Search for the cell housing the specified text and yield its [X, Y] center coordinate. 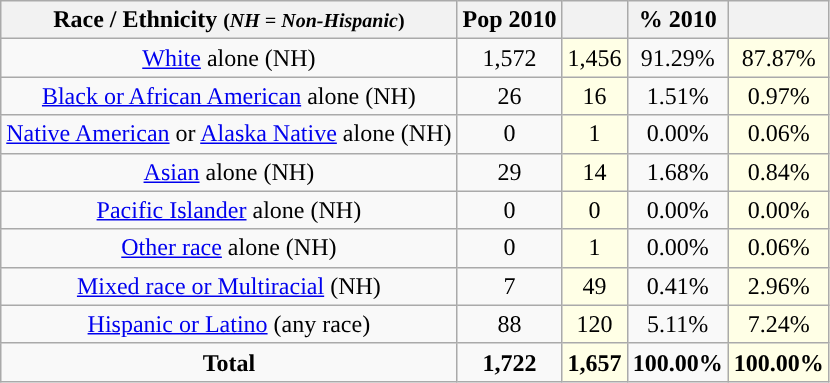
Other race alone (NH) [229, 248]
% 2010 [678, 20]
7.24% [778, 324]
0.41% [678, 286]
29 [510, 172]
87.87% [778, 58]
1,722 [510, 362]
7 [510, 286]
Asian alone (NH) [229, 172]
1,572 [510, 58]
49 [594, 286]
91.29% [678, 58]
2.96% [778, 286]
0.97% [778, 96]
Pacific Islander alone (NH) [229, 210]
Pop 2010 [510, 20]
White alone (NH) [229, 58]
Race / Ethnicity (NH = Non-Hispanic) [229, 20]
Mixed race or Multiracial (NH) [229, 286]
Black or African American alone (NH) [229, 96]
0.84% [778, 172]
16 [594, 96]
Total [229, 362]
1.68% [678, 172]
Native American or Alaska Native alone (NH) [229, 134]
120 [594, 324]
14 [594, 172]
1.51% [678, 96]
1,657 [594, 362]
5.11% [678, 324]
1,456 [594, 58]
26 [510, 96]
Hispanic or Latino (any race) [229, 324]
88 [510, 324]
